Capture the cell that displays the provided text and extract its (x, y) central coordinate. 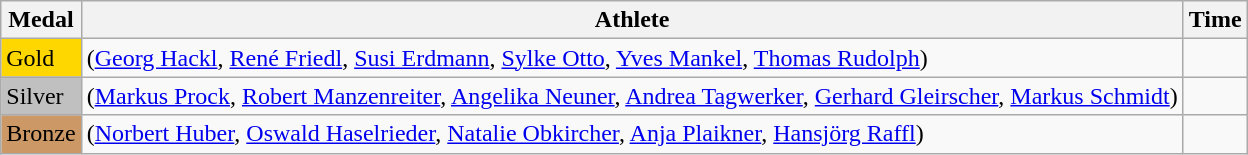
(Markus Prock, Robert Manzenreiter, Angelika Neuner, Andrea Tagwerker, Gerhard Gleirscher, Markus Schmidt) (632, 96)
(Norbert Huber, Oswald Haselrieder, Natalie Obkircher, Anja Plaikner, Hansjörg Raffl) (632, 134)
(Georg Hackl, René Friedl, Susi Erdmann, Sylke Otto, Yves Mankel, Thomas Rudolph) (632, 58)
Medal (41, 20)
Athlete (632, 20)
Silver (41, 96)
Bronze (41, 134)
Time (1215, 20)
Gold (41, 58)
